Capture the cell that displays the provided text and extract its (X, Y) central coordinate. 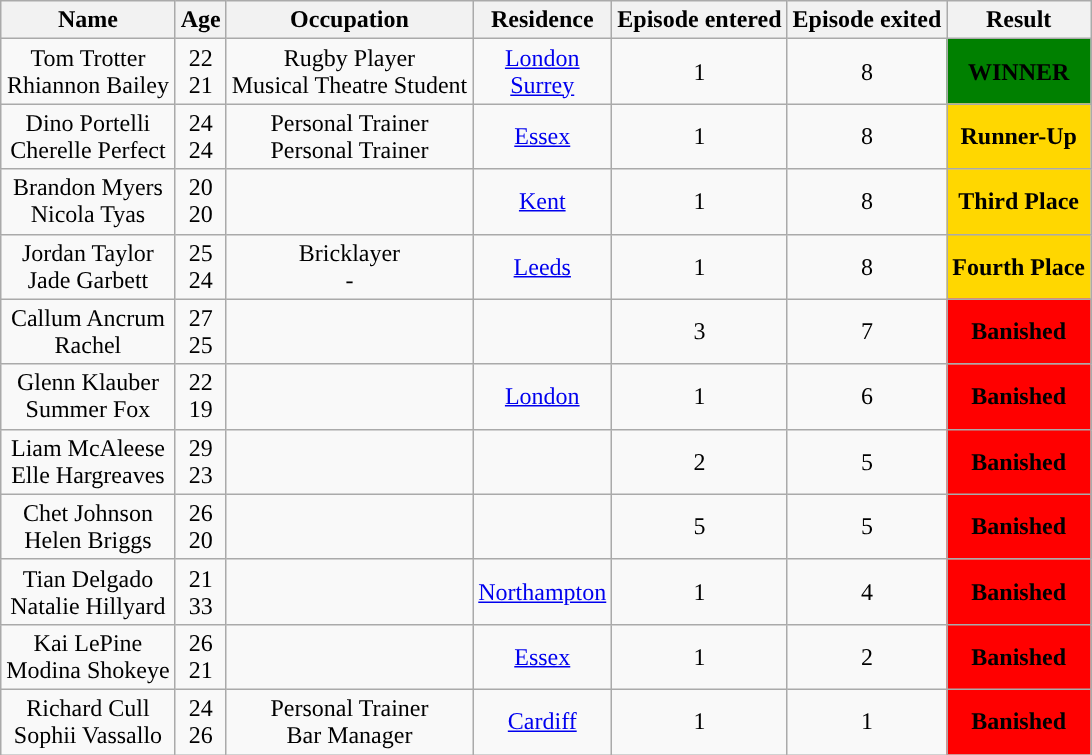
Episode entered (700, 20)
Glenn Klauber Summer Fox (88, 396)
Dino Portelli Cherelle Perfect (88, 136)
Bricklayer - (350, 266)
7 (867, 332)
27 25 (200, 332)
Kent (542, 202)
Age (200, 20)
Jordan Taylor Jade Garbett (88, 266)
Liam McAleese Elle Hargreaves (88, 462)
25 24 (200, 266)
Name (88, 20)
Tom Trotter Rhiannon Bailey (88, 72)
Episode exited (867, 20)
26 20 (200, 526)
Leeds (542, 266)
Personal Trainer Bar Manager (350, 722)
Fourth Place (1019, 266)
Northampton (542, 592)
26 21 (200, 656)
WINNER (1019, 72)
Tian Delgado Natalie Hillyard (88, 592)
Kai LePine Modina Shokeye (88, 656)
Richard Cull Sophii Vassallo (88, 722)
London Surrey (542, 72)
Cardiff (542, 722)
6 (867, 396)
22 19 (200, 396)
Residence (542, 20)
Rugby Player Musical Theatre Student (350, 72)
Callum Ancrum Rachel (88, 332)
Occupation (350, 20)
Chet Johnson Helen Briggs (88, 526)
Personal Trainer Personal Trainer (350, 136)
3 (700, 332)
Third Place (1019, 202)
Runner-Up (1019, 136)
21 33 (200, 592)
Result (1019, 20)
London (542, 396)
29 23 (200, 462)
20 20 (200, 202)
24 24 (200, 136)
4 (867, 592)
24 26 (200, 722)
Brandon Myers Nicola Tyas (88, 202)
22 21 (200, 72)
